Search for the cell housing the specified text and yield its (X, Y) center coordinate. 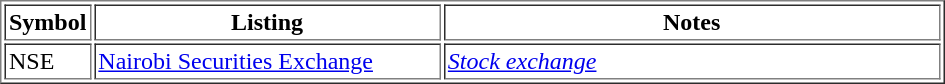
Listing (267, 22)
Stock exchange (691, 62)
NSE (47, 62)
Notes (691, 22)
Symbol (47, 22)
Nairobi Securities Exchange (267, 62)
